Search for the cell housing the specified text and yield its [x, y] center coordinate. 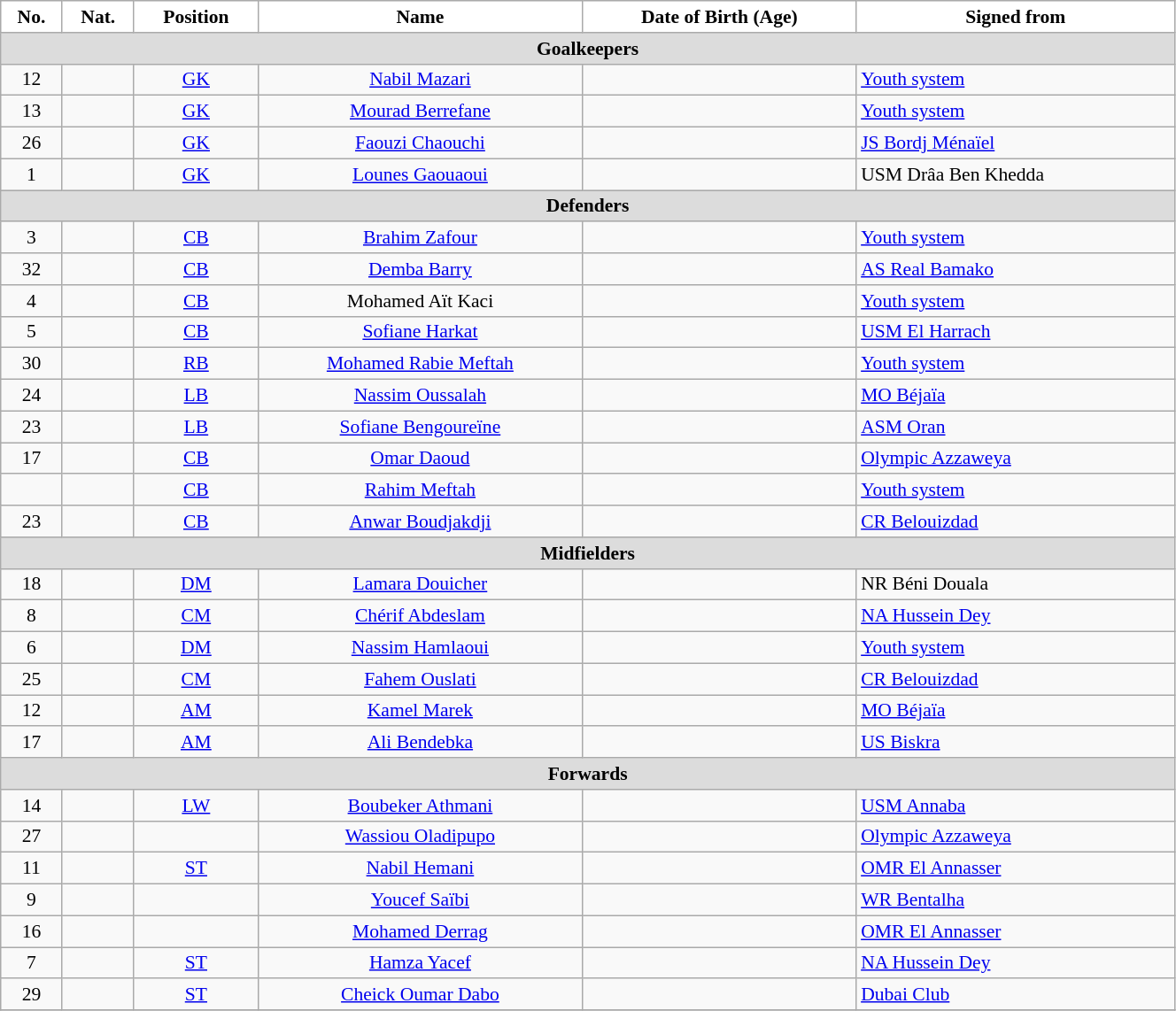
Boubeker Athmani [420, 806]
13 [32, 112]
Signed from [1015, 17]
11 [32, 868]
Forwards [588, 774]
6 [32, 648]
18 [32, 584]
Goalkeepers [588, 49]
8 [32, 616]
Hamza Yacef [420, 963]
Lamara Douicher [420, 584]
USM El Harrach [1015, 332]
Defenders [588, 206]
Rahim Meftah [420, 490]
Nabil Hemani [420, 868]
Nabil Mazari [420, 80]
Cheick Oumar Dabo [420, 995]
JS Bordj Ménaïel [1015, 143]
3 [32, 238]
27 [32, 837]
NR Béni Douala [1015, 584]
Mohamed Rabie Meftah [420, 364]
Youcef Saïbi [420, 900]
Lounes Gaouaoui [420, 174]
Mohamed Derrag [420, 931]
ASM Oran [1015, 427]
Sofiane Bengoureïne [420, 427]
Nat. [97, 17]
AS Real Bamako [1015, 269]
US Biskra [1015, 743]
29 [32, 995]
16 [32, 931]
Mohamed Aït Kaci [420, 301]
Demba Barry [420, 269]
Ali Bendebka [420, 743]
Brahim Zafour [420, 238]
Nassim Oussalah [420, 396]
Wassiou Oladipupo [420, 837]
25 [32, 679]
No. [32, 17]
Omar Daoud [420, 459]
Date of Birth (Age) [720, 17]
Fahem Ouslati [420, 679]
USM Drâa Ben Khedda [1015, 174]
Mourad Berrefane [420, 112]
7 [32, 963]
4 [32, 301]
9 [32, 900]
Chérif Abdeslam [420, 616]
Faouzi Chaouchi [420, 143]
RB [196, 364]
Name [420, 17]
Kamel Marek [420, 711]
Nassim Hamlaoui [420, 648]
Sofiane Harkat [420, 332]
Dubai Club [1015, 995]
LW [196, 806]
1 [32, 174]
24 [32, 396]
Midfielders [588, 553]
5 [32, 332]
30 [32, 364]
26 [32, 143]
Position [196, 17]
14 [32, 806]
Anwar Boudjakdji [420, 521]
USM Annaba [1015, 806]
32 [32, 269]
WR Bentalha [1015, 900]
